Detect which cell encompasses the target text, then output its [X, Y] center coordinate. 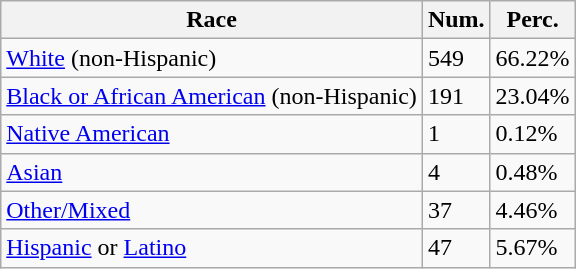
549 [456, 58]
5.67% [532, 248]
4.46% [532, 210]
Hispanic or Latino [212, 248]
47 [456, 248]
66.22% [532, 58]
White (non-Hispanic) [212, 58]
0.48% [532, 172]
Asian [212, 172]
Num. [456, 20]
Perc. [532, 20]
0.12% [532, 134]
Race [212, 20]
Native American [212, 134]
191 [456, 96]
Black or African American (non-Hispanic) [212, 96]
Other/Mixed [212, 210]
37 [456, 210]
1 [456, 134]
4 [456, 172]
23.04% [532, 96]
